Return the [x, y] coordinate for the center point of the cell that contains the specified text.  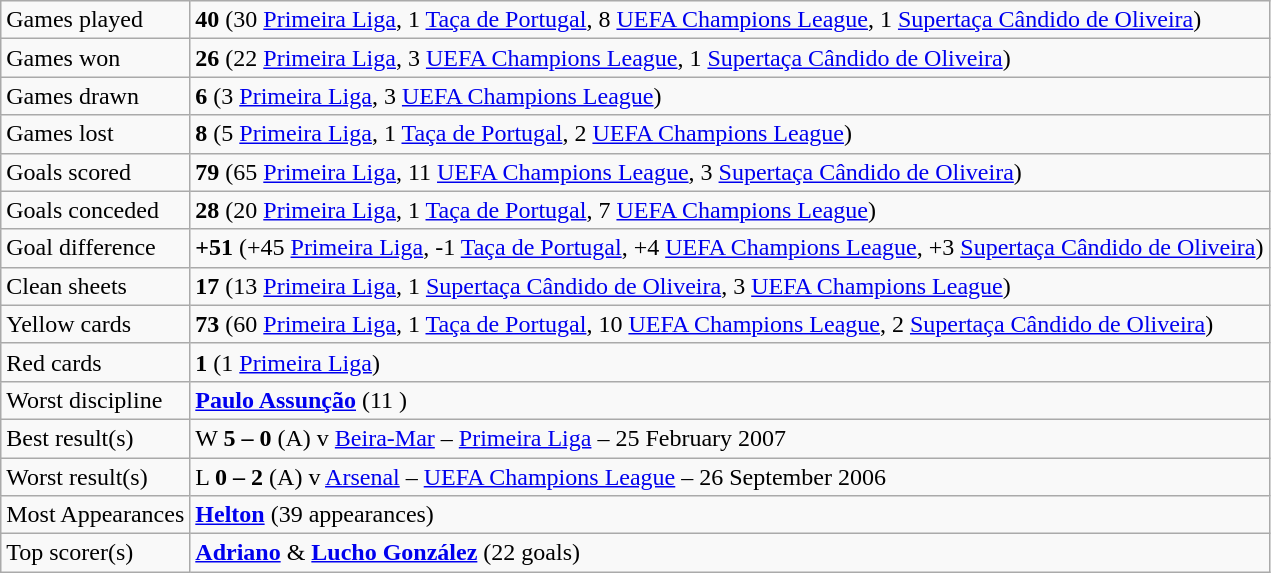
8 (5 Primeira Liga, 1 Taça de Portugal, 2 UEFA Champions League) [730, 134]
73 (60 Primeira Liga, 1 Taça de Portugal, 10 UEFA Champions League, 2 Supertaça Cândido de Oliveira) [730, 324]
28 (20 Primeira Liga, 1 Taça de Portugal, 7 UEFA Champions League) [730, 210]
Helton (39 appearances) [730, 515]
Games lost [96, 134]
W 5 – 0 (A) v Beira-Mar – Primeira Liga – 25 February 2007 [730, 438]
40 (30 Primeira Liga, 1 Taça de Portugal, 8 UEFA Champions League, 1 Supertaça Cândido de Oliveira) [730, 20]
Worst discipline [96, 400]
1 (1 Primeira Liga) [730, 362]
Red cards [96, 362]
Top scorer(s) [96, 553]
Games drawn [96, 96]
Yellow cards [96, 324]
Best result(s) [96, 438]
79 (65 Primeira Liga, 11 UEFA Champions League, 3 Supertaça Cândido de Oliveira) [730, 172]
Most Appearances [96, 515]
Goals conceded [96, 210]
L 0 – 2 (A) v Arsenal – UEFA Champions League – 26 September 2006 [730, 477]
Games played [96, 20]
Paulo Assunção (11 ) [730, 400]
Adriano & Lucho González (22 goals) [730, 553]
Clean sheets [96, 286]
26 (22 Primeira Liga, 3 UEFA Champions League, 1 Supertaça Cândido de Oliveira) [730, 58]
+51 (+45 Primeira Liga, -1 Taça de Portugal, +4 UEFA Champions League, +3 Supertaça Cândido de Oliveira) [730, 248]
Games won [96, 58]
6 (3 Primeira Liga, 3 UEFA Champions League) [730, 96]
Goal difference [96, 248]
17 (13 Primeira Liga, 1 Supertaça Cândido de Oliveira, 3 UEFA Champions League) [730, 286]
Worst result(s) [96, 477]
Goals scored [96, 172]
